Detect which cell encompasses the target text, then output its [X, Y] center coordinate. 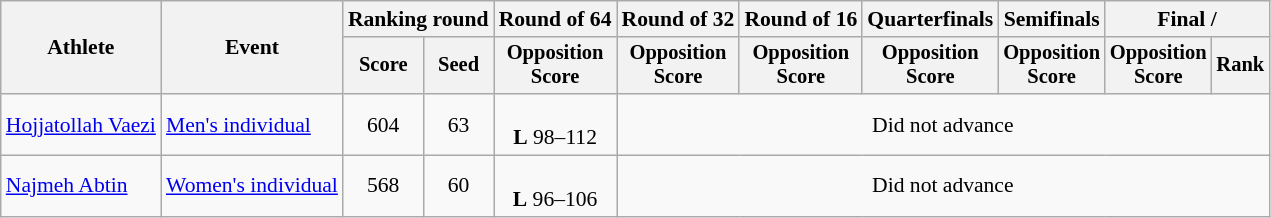
Event [252, 48]
Round of 16 [800, 19]
L 98–112 [556, 124]
Semifinals [1052, 19]
604 [384, 124]
Quarterfinals [930, 19]
Men's individual [252, 124]
Ranking round [418, 19]
Final / [1187, 19]
Score [384, 66]
Athlete [81, 48]
Najmeh Abtin [81, 186]
568 [384, 186]
Round of 32 [678, 19]
60 [458, 186]
Hojjatollah Vaezi [81, 124]
Rank [1241, 66]
63 [458, 124]
L 96–106 [556, 186]
Seed [458, 66]
Women's individual [252, 186]
Round of 64 [556, 19]
